Search for the cell housing the specified text and yield its (X, Y) center coordinate. 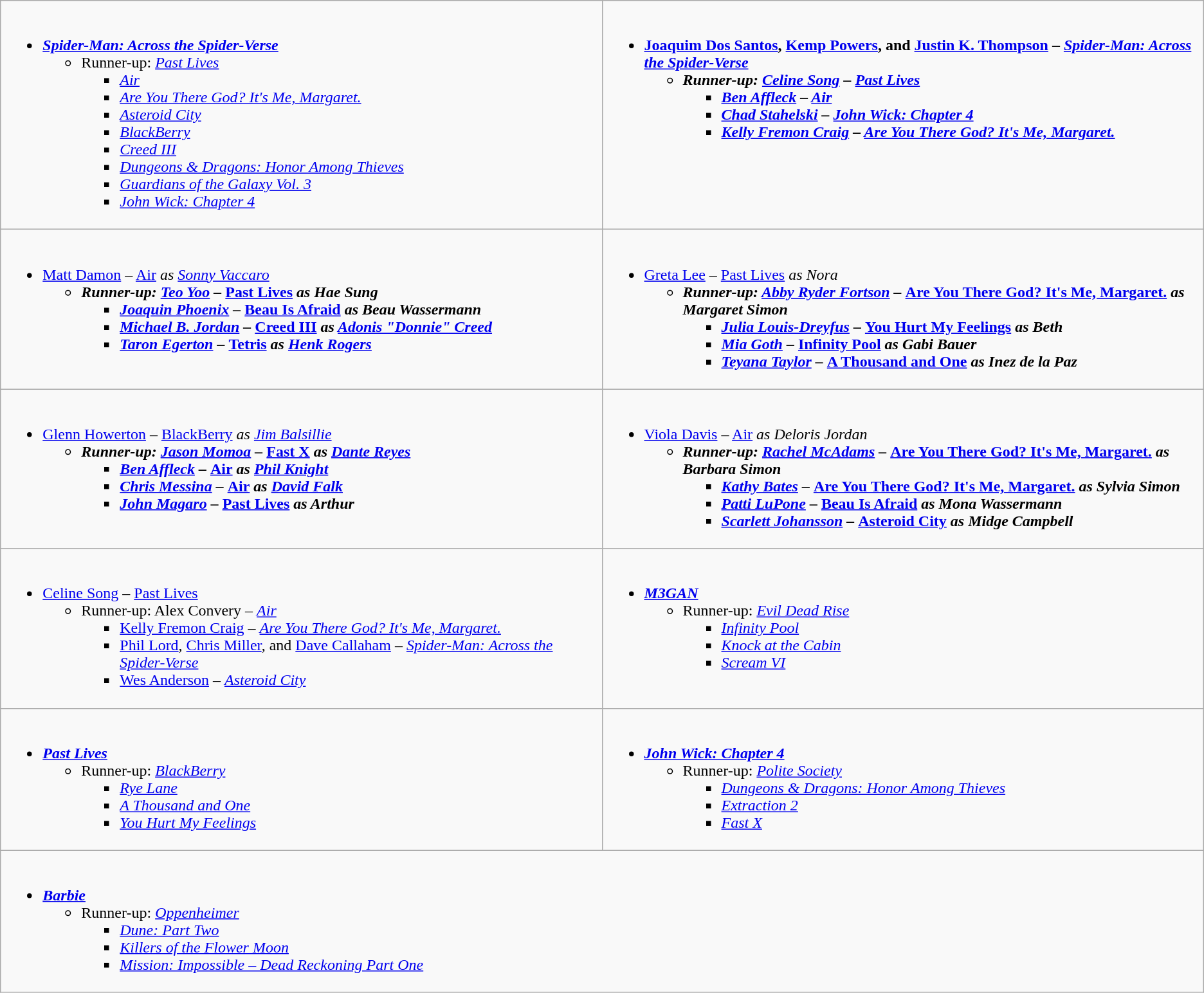
M3GANRunner-up: Evil Dead RiseInfinity PoolKnock at the CabinScream VI (903, 628)
Past LivesRunner-up: BlackBerryRye LaneA Thousand and OneYou Hurt My Feelings (301, 779)
BarbieRunner-up: OppenheimerDune: Part TwoKillers of the Flower MoonMission: Impossible – Dead Reckoning Part One (602, 921)
John Wick: Chapter 4Runner-up: Polite SocietyDungeons & Dragons: Honor Among ThievesExtraction 2Fast X (903, 779)
